Extract the (x, y) coordinate from the center of the cell holding the provided text.  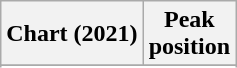
Chart (2021) (72, 34)
Peakposition (189, 34)
